Scan for the cell matching the given text and deliver its [X, Y] coordinate at center. 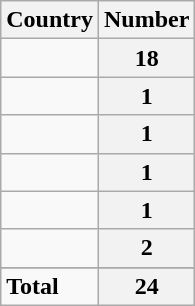
Country [50, 20]
18 [146, 58]
Total [50, 286]
2 [146, 248]
24 [146, 286]
Number [146, 20]
